Provide the [x, y] coordinate of the cell's center where the given text is located.  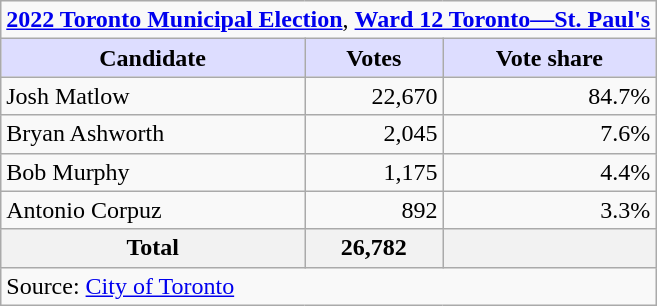
Antonio Corpuz [153, 210]
1,175 [373, 172]
7.6% [550, 134]
84.7% [550, 96]
2022 Toronto Municipal Election, Ward 12 Toronto—St. Paul's [328, 20]
892 [373, 210]
Bob Murphy [153, 172]
Bryan Ashworth [153, 134]
4.4% [550, 172]
2,045 [373, 134]
Source: City of Toronto [328, 286]
Candidate [153, 58]
Total [153, 248]
Votes [373, 58]
3.3% [550, 210]
26,782 [373, 248]
22,670 [373, 96]
Vote share [550, 58]
Josh Matlow [153, 96]
